From the cell containing the given text, extract its center point as (x, y) coordinate. 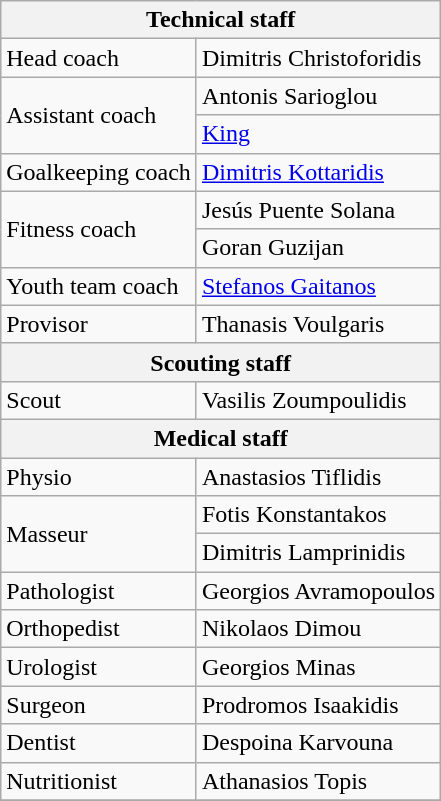
Anastasios Tiflidis (318, 477)
Youth team coach (99, 286)
Scouting staff (221, 362)
Georgios Avramopoulos (318, 591)
Antonis Sarioglou (318, 96)
Jesús Puente Solana (318, 210)
Athanasios Topis (318, 781)
Despοina Karvouna (318, 743)
Georgios Minas (318, 667)
Fitness coach (99, 229)
Prodromos Isaakidis (318, 705)
King (318, 134)
Νutritionist (99, 781)
Goran Guzijan (318, 248)
Dimitris Kottaridis (318, 172)
Head coach (99, 58)
Nikolaos Dimou (318, 629)
Technical staff (221, 20)
Scout (99, 400)
Surgeon (99, 705)
Dimitris Lamprinidis (318, 553)
Vasilis Zoumpoulidis (318, 400)
Goalkeeping coach (99, 172)
Masseur (99, 534)
Fotis Konstantakos (318, 515)
Dentist (99, 743)
Orthopedist (99, 629)
Physio (99, 477)
Urologist (99, 667)
Pathologist (99, 591)
Provisor (99, 324)
Medical staff (221, 438)
Dimitris Christoforidis (318, 58)
Stefanos Gaitanos (318, 286)
Thanasis Voulgaris (318, 324)
Assistant coach (99, 115)
